Output the (X, Y) coordinate of the center of the cell containing the given text.  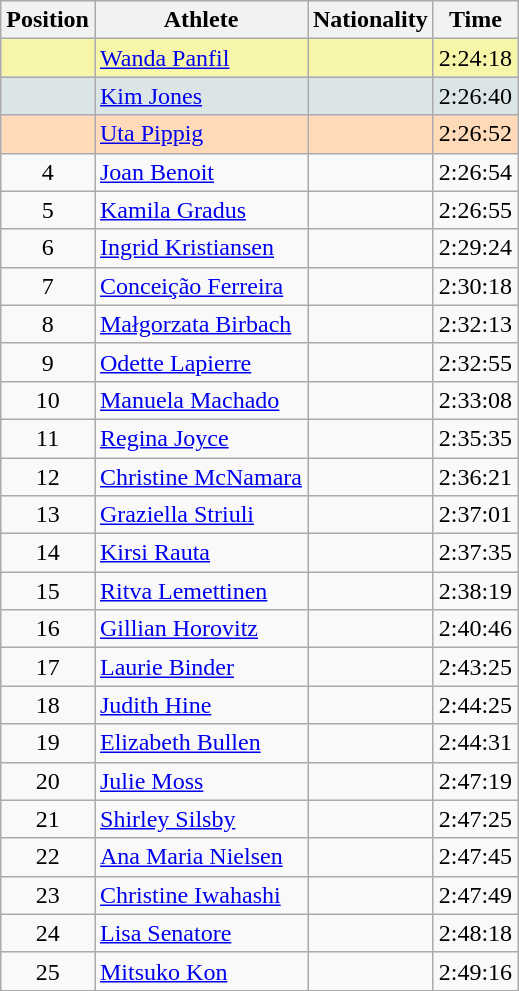
2:33:08 (475, 400)
12 (48, 477)
2:47:45 (475, 857)
23 (48, 895)
Ingrid Kristiansen (200, 248)
2:29:24 (475, 248)
Kirsi Rauta (200, 553)
Ana Maria Nielsen (200, 857)
18 (48, 705)
8 (48, 324)
2:26:55 (475, 210)
4 (48, 172)
Mitsuko Kon (200, 971)
2:26:40 (475, 96)
Regina Joyce (200, 438)
Laurie Binder (200, 667)
2:48:18 (475, 933)
Athlete (200, 20)
Wanda Panfil (200, 58)
Graziella Striuli (200, 515)
Time (475, 20)
19 (48, 743)
Elizabeth Bullen (200, 743)
Christine McNamara (200, 477)
Kamila Gradus (200, 210)
Lisa Senatore (200, 933)
13 (48, 515)
2:40:46 (475, 629)
Gillian Horovitz (200, 629)
2:32:13 (475, 324)
Christine Iwahashi (200, 895)
24 (48, 933)
22 (48, 857)
Odette Lapierre (200, 362)
2:32:55 (475, 362)
Position (48, 20)
21 (48, 819)
20 (48, 781)
Judith Hine (200, 705)
7 (48, 286)
14 (48, 553)
Kim Jones (200, 96)
2:26:54 (475, 172)
2:37:01 (475, 515)
2:26:52 (475, 134)
2:47:49 (475, 895)
2:49:16 (475, 971)
5 (48, 210)
25 (48, 971)
10 (48, 400)
Nationality (371, 20)
2:47:19 (475, 781)
Małgorzata Birbach (200, 324)
11 (48, 438)
15 (48, 591)
Joan Benoit (200, 172)
16 (48, 629)
9 (48, 362)
Ritva Lemettinen (200, 591)
17 (48, 667)
2:30:18 (475, 286)
2:38:19 (475, 591)
2:43:25 (475, 667)
Shirley Silsby (200, 819)
2:35:35 (475, 438)
2:24:18 (475, 58)
2:37:35 (475, 553)
2:47:25 (475, 819)
2:44:25 (475, 705)
6 (48, 248)
2:36:21 (475, 477)
Manuela Machado (200, 400)
Julie Moss (200, 781)
Uta Pippig (200, 134)
Conceição Ferreira (200, 286)
2:44:31 (475, 743)
